Scan for the cell matching the given text and deliver its (x, y) coordinate at center. 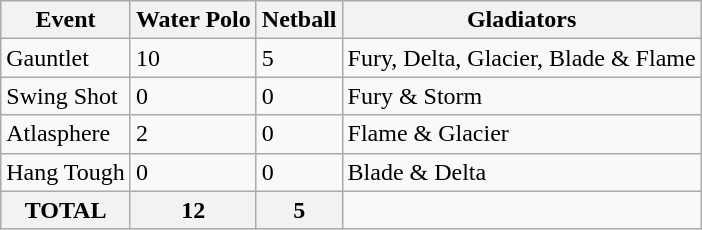
Water Polo (193, 20)
Swing Shot (66, 96)
2 (193, 134)
Hang Tough (66, 172)
12 (193, 210)
TOTAL (66, 210)
Flame & Glacier (522, 134)
Blade & Delta (522, 172)
10 (193, 58)
Event (66, 20)
Atlasphere (66, 134)
Fury, Delta, Glacier, Blade & Flame (522, 58)
Gauntlet (66, 58)
Gladiators (522, 20)
Fury & Storm (522, 96)
Netball (299, 20)
